For the text-containing cell, return its midpoint in [x, y] coordinate format. 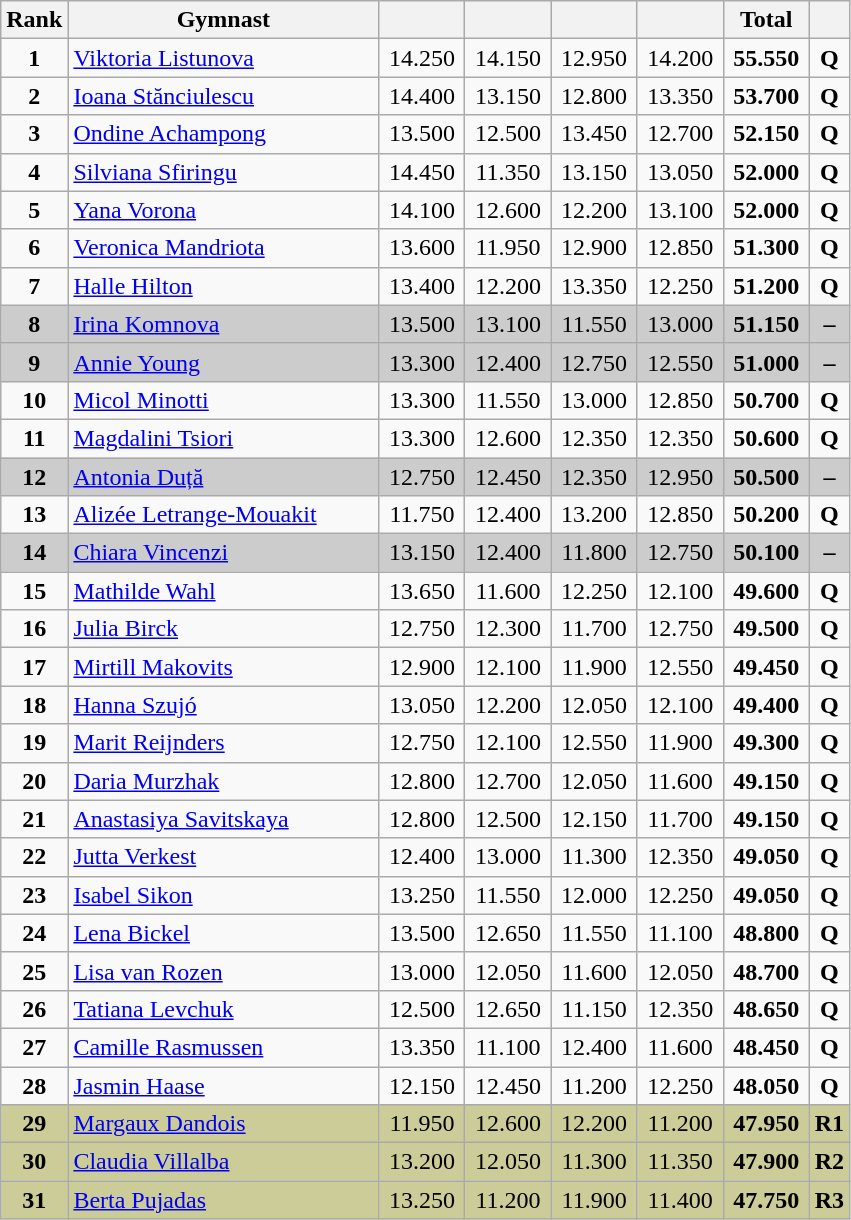
Margaux Dandois [224, 1124]
Claudia Villalba [224, 1162]
47.950 [766, 1124]
50.200 [766, 515]
14.100 [422, 210]
R3 [829, 1200]
26 [34, 1009]
31 [34, 1200]
Ioana Stănciulescu [224, 96]
15 [34, 591]
Total [766, 20]
49.300 [766, 743]
55.550 [766, 58]
19 [34, 743]
7 [34, 286]
Veronica Mandriota [224, 248]
48.650 [766, 1009]
Isabel Sikon [224, 895]
11.400 [680, 1200]
12.000 [594, 895]
8 [34, 324]
23 [34, 895]
48.700 [766, 971]
48.450 [766, 1047]
Irina Komnova [224, 324]
Berta Pujadas [224, 1200]
21 [34, 819]
Mirtill Makovits [224, 667]
Antonia Duță [224, 477]
11 [34, 438]
50.700 [766, 400]
13.600 [422, 248]
Lena Bickel [224, 933]
Magdalini Tsiori [224, 438]
Rank [34, 20]
13.450 [594, 134]
10 [34, 400]
Lisa van Rozen [224, 971]
11.750 [422, 515]
27 [34, 1047]
Viktoria Listunova [224, 58]
R1 [829, 1124]
Tatiana Levchuk [224, 1009]
50.500 [766, 477]
9 [34, 362]
Halle Hilton [224, 286]
14.450 [422, 172]
30 [34, 1162]
24 [34, 933]
48.050 [766, 1085]
Camille Rasmussen [224, 1047]
51.200 [766, 286]
4 [34, 172]
28 [34, 1085]
51.300 [766, 248]
Anastasiya Savitskaya [224, 819]
5 [34, 210]
51.150 [766, 324]
Silviana Sfiringu [224, 172]
Yana Vorona [224, 210]
13.650 [422, 591]
20 [34, 781]
49.400 [766, 705]
25 [34, 971]
47.900 [766, 1162]
14 [34, 553]
Gymnast [224, 20]
12.300 [508, 629]
11.150 [594, 1009]
14.250 [422, 58]
48.800 [766, 933]
12 [34, 477]
52.150 [766, 134]
14.400 [422, 96]
47.750 [766, 1200]
49.450 [766, 667]
29 [34, 1124]
Jutta Verkest [224, 857]
Alizée Letrange-Mouakit [224, 515]
3 [34, 134]
16 [34, 629]
50.600 [766, 438]
Marit Reijnders [224, 743]
Ondine Achampong [224, 134]
49.500 [766, 629]
51.000 [766, 362]
18 [34, 705]
Micol Minotti [224, 400]
Daria Murzhak [224, 781]
Annie Young [224, 362]
53.700 [766, 96]
6 [34, 248]
13 [34, 515]
Chiara Vincenzi [224, 553]
Mathilde Wahl [224, 591]
13.400 [422, 286]
14.200 [680, 58]
2 [34, 96]
Jasmin Haase [224, 1085]
50.100 [766, 553]
14.150 [508, 58]
17 [34, 667]
11.800 [594, 553]
Julia Birck [224, 629]
49.600 [766, 591]
1 [34, 58]
Hanna Szujó [224, 705]
22 [34, 857]
R2 [829, 1162]
